Search for the cell housing the specified text and yield its (x, y) center coordinate. 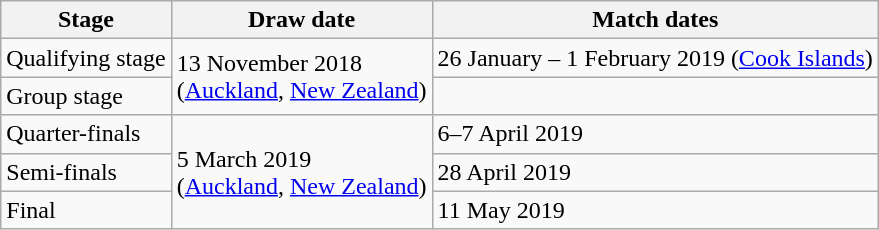
5 March 2019(Auckland, New Zealand) (302, 172)
Group stage (86, 96)
6–7 April 2019 (655, 134)
Final (86, 210)
Semi-finals (86, 172)
Qualifying stage (86, 58)
13 November 2018(Auckland, New Zealand) (302, 77)
11 May 2019 (655, 210)
26 January – 1 February 2019 (Cook Islands) (655, 58)
Draw date (302, 20)
Stage (86, 20)
Quarter-finals (86, 134)
Match dates (655, 20)
28 April 2019 (655, 172)
